Locate the cell with the specified text and output its (X, Y) center coordinate. 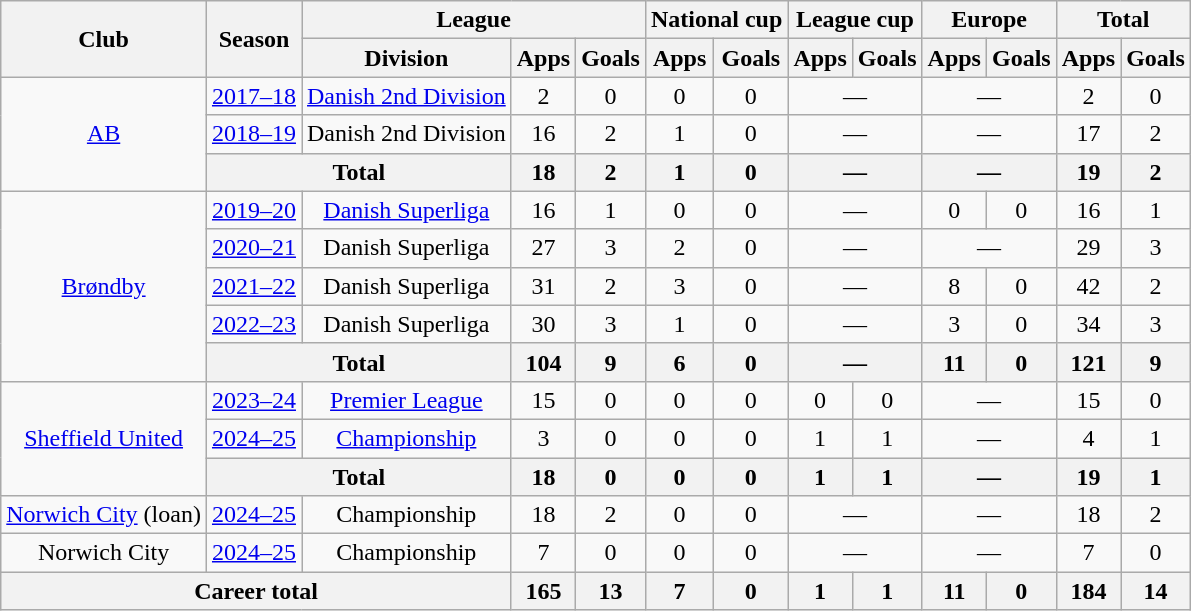
Division (407, 58)
4 (1088, 438)
2022–23 (254, 324)
Europe (989, 20)
Norwich City (104, 553)
2019–20 (254, 210)
League (474, 20)
104 (543, 362)
17 (1088, 134)
31 (543, 286)
14 (1156, 591)
6 (679, 362)
2017–18 (254, 96)
2020–21 (254, 248)
Brøndby (104, 286)
Sheffield United (104, 438)
184 (1088, 591)
AB (104, 134)
2018–19 (254, 134)
2021–22 (254, 286)
13 (611, 591)
30 (543, 324)
27 (543, 248)
121 (1088, 362)
National cup (716, 20)
2023–24 (254, 400)
Season (254, 39)
29 (1088, 248)
Club (104, 39)
Career total (256, 591)
8 (954, 286)
34 (1088, 324)
League cup (855, 20)
42 (1088, 286)
Premier League (407, 400)
Norwich City (loan) (104, 515)
165 (543, 591)
